Determine the (X, Y) coordinate at the center of the cell enclosing the given text.  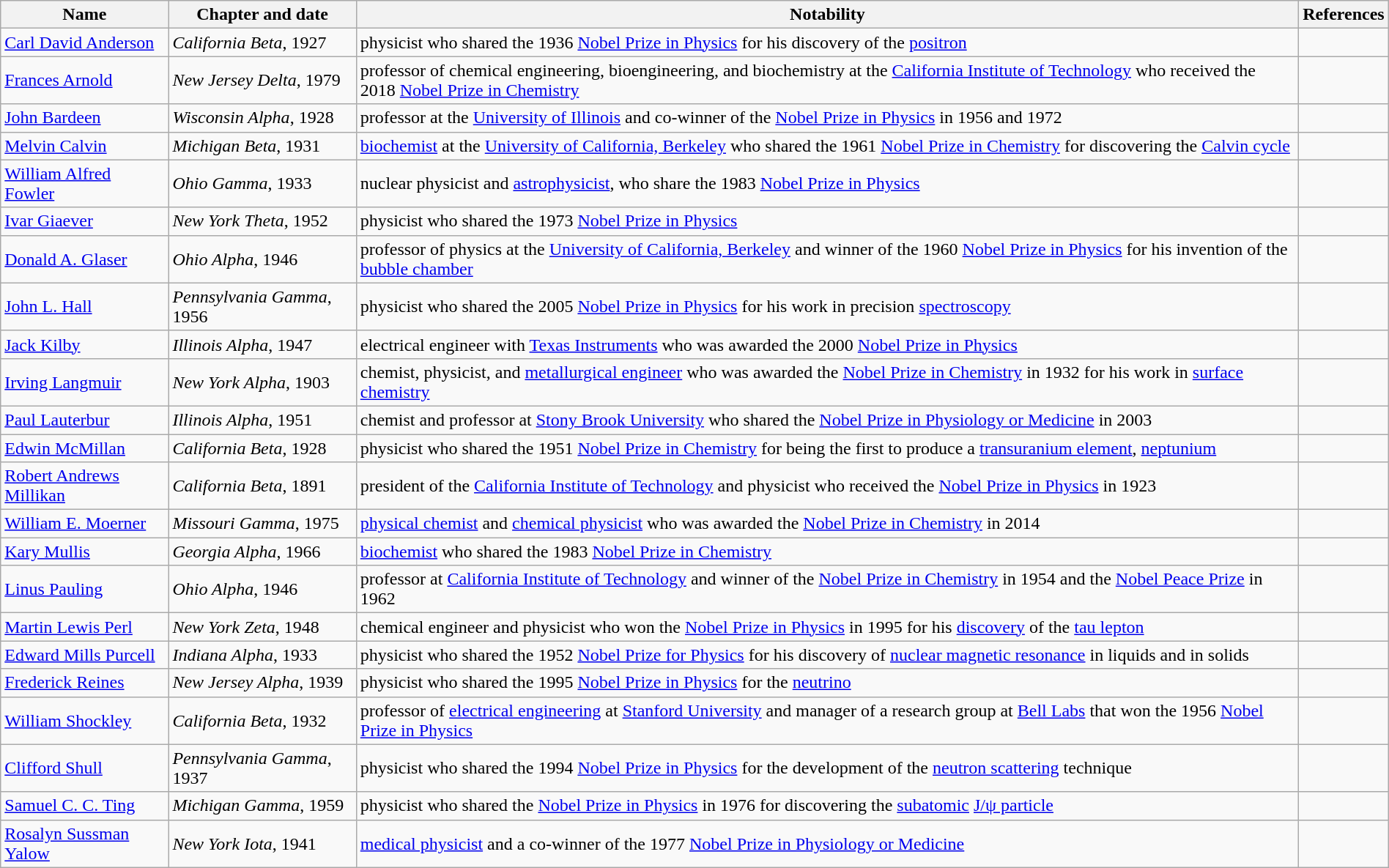
John L. Hall (85, 306)
Name (85, 15)
chemist and professor at Stony Brook University who shared the Nobel Prize in Physiology or Medicine in 2003 (827, 420)
professor of physics at the University of California, Berkeley and winner of the 1960 Nobel Prize in Physics for his invention of the bubble chamber (827, 259)
professor of electrical engineering at Stanford University and manager of a research group at Bell Labs that won the 1956 Nobel Prize in Physics (827, 721)
William E. Moerner (85, 524)
physicist who shared the 1936 Nobel Prize in Physics for his discovery of the positron (827, 42)
Clifford Shull (85, 768)
Pennsylvania Gamma, 1937 (262, 768)
California Beta, 1932 (262, 721)
Frances Arnold (85, 81)
biochemist who shared the 1983 Nobel Prize in Chemistry (827, 552)
California Beta, 1928 (262, 448)
professor at the University of Illinois and co-winner of the Nobel Prize in Physics in 1956 and 1972 (827, 118)
medical physicist and a co-winner of the 1977 Nobel Prize in Physiology or Medicine (827, 844)
physicist who shared the 1994 Nobel Prize in Physics for the development of the neutron scattering technique (827, 768)
Notability (827, 15)
Ohio Gamma, 1933 (262, 183)
physicist who shared the 1952 Nobel Prize for Physics for his discovery of nuclear magnetic resonance in liquids and in solids (827, 655)
Pennsylvania Gamma, 1956 (262, 306)
Paul Lauterbur (85, 420)
Michigan Gamma, 1959 (262, 806)
electrical engineer with Texas Instruments who was awarded the 2000 Nobel Prize in Physics (827, 344)
References (1344, 15)
Martin Lewis Perl (85, 627)
William Alfred Fowler (85, 183)
Ivar Giaever (85, 221)
Georgia Alpha, 1966 (262, 552)
Linus Pauling (85, 589)
New York Alpha, 1903 (262, 382)
Samuel C. C. Ting (85, 806)
Chapter and date (262, 15)
professor at California Institute of Technology and winner of the Nobel Prize in Chemistry in 1954 and the Nobel Peace Prize in 1962 (827, 589)
Kary Mullis (85, 552)
Robert Andrews Millikan (85, 486)
physicist who shared the Nobel Prize in Physics in 1976 for discovering the subatomic J/ψ particle (827, 806)
New York Theta, 1952 (262, 221)
Indiana Alpha, 1933 (262, 655)
Edwin McMillan (85, 448)
New York Iota, 1941 (262, 844)
Edward Mills Purcell (85, 655)
New Jersey Delta, 1979 (262, 81)
Frederick Reines (85, 683)
Wisconsin Alpha, 1928 (262, 118)
New York Zeta, 1948 (262, 627)
biochemist at the University of California, Berkeley who shared the 1961 Nobel Prize in Chemistry for discovering the Calvin cycle (827, 146)
New Jersey Alpha, 1939 (262, 683)
chemist, physicist, and metallurgical engineer who was awarded the Nobel Prize in Chemistry in 1932 for his work in surface chemistry (827, 382)
Jack Kilby (85, 344)
physicist who shared the 1951 Nobel Prize in Chemistry for being the first to produce a transuranium element, neptunium (827, 448)
Rosalyn Sussman Yalow (85, 844)
president of the California Institute of Technology and physicist who received the Nobel Prize in Physics in 1923 (827, 486)
Carl David Anderson (85, 42)
Michigan Beta, 1931 (262, 146)
physicist who shared the 2005 Nobel Prize in Physics for his work in precision spectroscopy (827, 306)
physicist who shared the 1973 Nobel Prize in Physics (827, 221)
Melvin Calvin (85, 146)
physicist who shared the 1995 Nobel Prize in Physics for the neutrino (827, 683)
Missouri Gamma, 1975 (262, 524)
Illinois Alpha, 1951 (262, 420)
Irving Langmuir (85, 382)
Donald A. Glaser (85, 259)
California Beta, 1891 (262, 486)
William Shockley (85, 721)
physical chemist and chemical physicist who was awarded the Nobel Prize in Chemistry in 2014 (827, 524)
nuclear physicist and astrophysicist, who share the 1983 Nobel Prize in Physics (827, 183)
California Beta, 1927 (262, 42)
chemical engineer and physicist who won the Nobel Prize in Physics in 1995 for his discovery of the tau lepton (827, 627)
John Bardeen (85, 118)
Illinois Alpha, 1947 (262, 344)
